Return the (x, y) coordinate for the center point of the cell that contains the specified text.  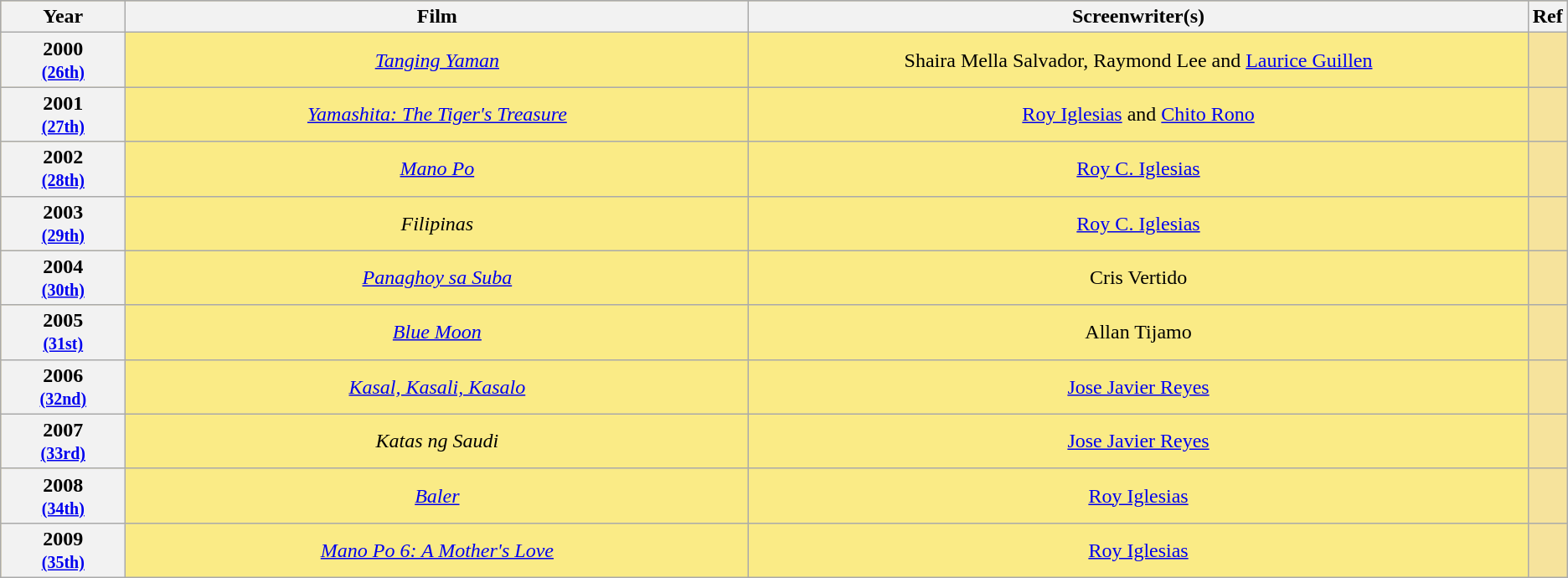
Baler (437, 496)
2001 (27th) (64, 114)
Yamashita: The Tiger's Treasure (437, 114)
2005 (31st) (64, 332)
Shaira Mella Salvador, Raymond Lee and Laurice Guillen (1138, 60)
Kasal, Kasali, Kasalo (437, 387)
2007 (33rd) (64, 441)
Roy Iglesias and Chito Rono (1138, 114)
Cris Vertido (1138, 278)
Blue Moon (437, 332)
Film (437, 17)
2003 (29th) (64, 223)
Tanging Yaman (437, 60)
Mano Po 6: A Mother's Love (437, 550)
2002 (28th) (64, 169)
Katas ng Saudi (437, 441)
2004 (30th) (64, 278)
Year (64, 17)
Mano Po (437, 169)
Ref (1548, 17)
Filipinas (437, 223)
Allan Tijamo (1138, 332)
2000 (26th) (64, 60)
2009 (35th) (64, 550)
2008 (34th) (64, 496)
Panaghoy sa Suba (437, 278)
2006 (32nd) (64, 387)
Screenwriter(s) (1138, 17)
